Return the [X, Y] coordinate for the center point of the cell that contains the specified text.  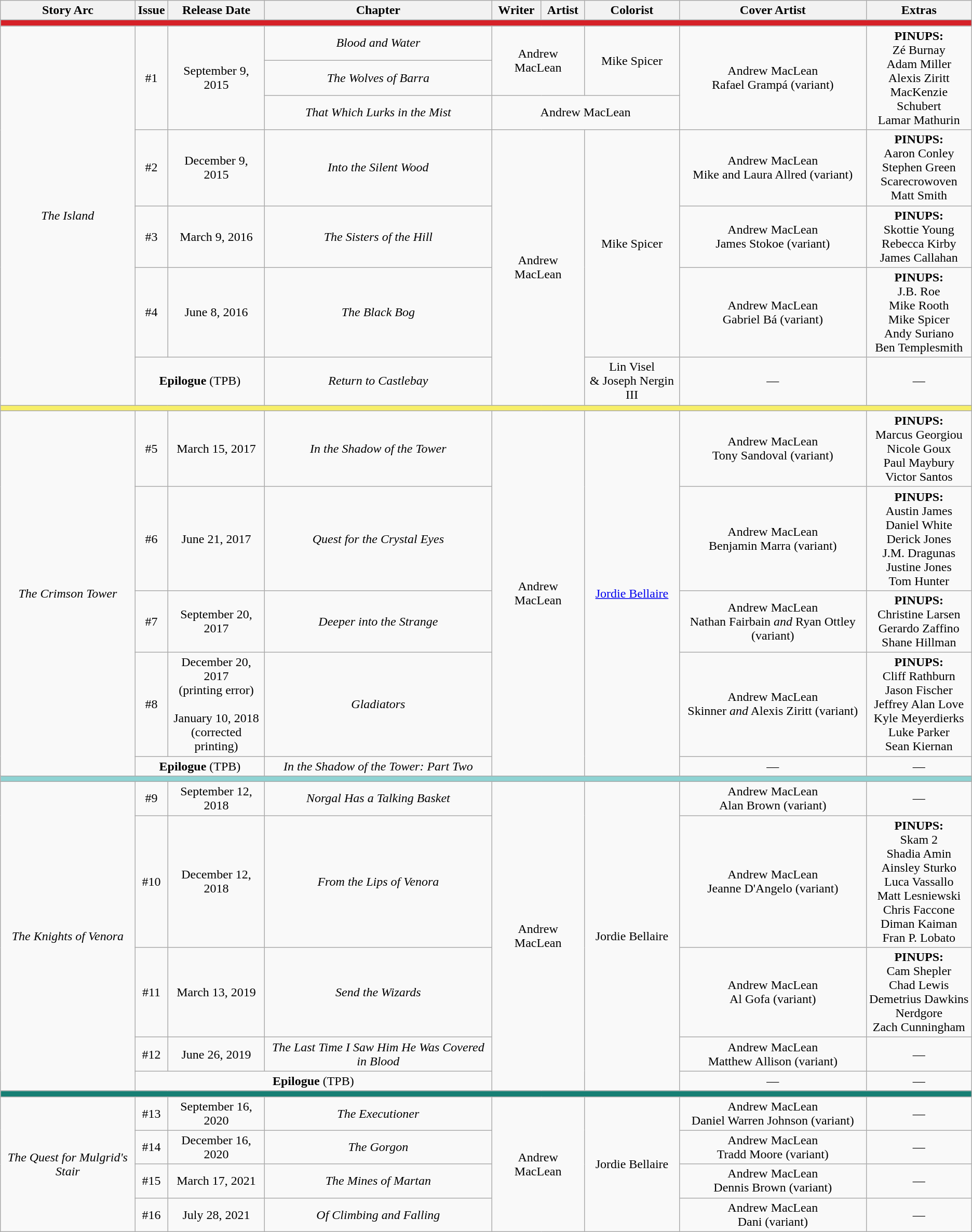
March 17, 2021 [216, 1181]
Writer [516, 10]
#10 [152, 882]
PINUPS:Cliff RathburnJason FischerJeffrey Alan LoveKyle MeyerdierksLuke ParkerSean Kiernan [919, 704]
#14 [152, 1147]
The Last Time I Saw Him He Was Covered in Blood [378, 1054]
Andrew MacLeanDennis Brown (variant) [773, 1181]
The Gorgon [378, 1147]
Deeper into the Strange [378, 621]
Chapter [378, 10]
#4 [152, 313]
PINUPS:Aaron ConleyStephen GreenScarecrowovenMatt Smith [919, 168]
Andrew MacLeanAl Gofa (variant) [773, 993]
#6 [152, 538]
That Which Lurks in the Mist [378, 112]
Andrew MacLeanAlan Brown (variant) [773, 798]
December 16, 2020 [216, 1147]
#1 [152, 78]
#3 [152, 237]
PINUPS:Marcus GeorgiouNicole GouxPaul MayburyVictor Santos [919, 449]
Andrew MacLean Jeanne D'Angelo (variant) [773, 882]
The Crimson Tower [67, 593]
September 16, 2020 [216, 1113]
December 20, 2017(printing error)January 10, 2018(corrected printing) [216, 704]
PINUPS:Zé BurnayAdam MillerAlexis ZirittMacKenzie SchubertLamar Mathurin [919, 78]
Andrew MacLeanBenjamin Marra (variant) [773, 538]
Lin Visel& Joseph Nergin III [632, 381]
Blood and Water [378, 44]
Andrew MacLeanTony Sandoval (variant) [773, 449]
Colorist [632, 10]
Artist [563, 10]
Send the Wizards [378, 993]
PINUPS:Cam SheplerChad LewisDemetrius DawkinsNerdgoreZach Cunningham [919, 993]
PINUPS:Austin JamesDaniel WhiteDerick JonesJ.M. DragunasJustine JonesTom Hunter [919, 538]
The Knights of Venora [67, 937]
Return to Castlebay [378, 381]
Andrew MacLeanMatthew Allison (variant) [773, 1054]
Andrew MacLeanGabriel Bá (variant) [773, 313]
#2 [152, 168]
#15 [152, 1181]
Norgal Has a Talking Basket [378, 798]
July 28, 2021 [216, 1215]
#13 [152, 1113]
The Black Bog [378, 313]
March 9, 2016 [216, 237]
#11 [152, 993]
#9 [152, 798]
#7 [152, 621]
The Wolves of Barra [378, 78]
June 26, 2019 [216, 1054]
Of Climbing and Falling [378, 1215]
In the Shadow of the Tower: Part Two [378, 766]
PINUPS:Skottie YoungRebecca KirbyJames Callahan [919, 237]
PINUPS:Christine LarsenGerardo ZaffinoShane Hillman [919, 621]
Into the Silent Wood [378, 168]
Quest for the Crystal Eyes [378, 538]
Andrew MacLeanMike and Laura Allred (variant) [773, 168]
June 21, 2017 [216, 538]
Andrew MacLeanRafael Grampá (variant) [773, 78]
Gladiators [378, 704]
Story Arc [67, 10]
The Mines of Martan [378, 1181]
#8 [152, 704]
Andrew MacLeanDani (variant) [773, 1215]
March 13, 2019 [216, 993]
March 15, 2017 [216, 449]
In the Shadow of the Tower [378, 449]
Andrew MacLeanTradd Moore (variant) [773, 1147]
Andrew MacLeanSkinner and Alexis Ziritt (variant) [773, 704]
Extras [919, 10]
The Executioner [378, 1113]
Andrew MacLeanDaniel Warren Johnson (variant) [773, 1113]
#12 [152, 1054]
September 20, 2017 [216, 621]
Release Date [216, 10]
Issue [152, 10]
From the Lips of Venora [378, 882]
Andrew MacLeanNathan Fairbain and Ryan Ottley (variant) [773, 621]
The Sisters of the Hill [378, 237]
Andrew MacLeanJames Stokoe (variant) [773, 237]
PINUPS:Skam 2Shadia AminAinsley SturkoLuca VassalloMatt LesniewskiChris FacconeDiman KaimanFran P. Lobato [919, 882]
September 9, 2015 [216, 78]
December 12, 2018 [216, 882]
September 12, 2018 [216, 798]
#16 [152, 1215]
December 9, 2015 [216, 168]
#5 [152, 449]
June 8, 2016 [216, 313]
The Quest for Mulgrid's Stair [67, 1164]
The Island [67, 215]
PINUPS:J.B. RoeMike RoothMike SpicerAndy SurianoBen Templesmith [919, 313]
Cover Artist [773, 10]
